Determine the [X, Y] coordinate at the center of the cell enclosing the given text.  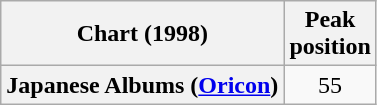
Chart (1998) [142, 34]
55 [330, 85]
Peakposition [330, 34]
Japanese Albums (Oricon) [142, 85]
